Find where the given text appears and provide that cell's center as [X, Y] coordinate. 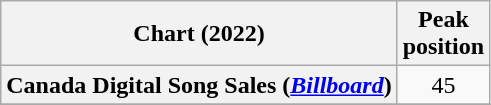
Chart (2022) [199, 34]
45 [443, 85]
Canada Digital Song Sales (Billboard) [199, 85]
Peakposition [443, 34]
